From the cell containing the given text, extract its center point as [X, Y] coordinate. 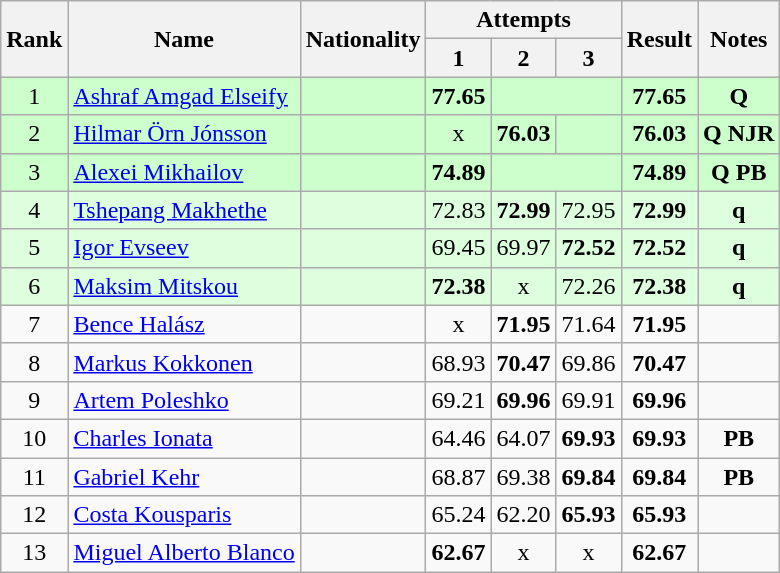
64.07 [524, 438]
Maksim Mitskou [184, 286]
72.26 [588, 286]
69.45 [458, 248]
65.24 [458, 515]
Q NJR [739, 134]
Igor Evseev [184, 248]
Result [659, 39]
Alexei Mikhailov [184, 172]
Artem Poleshko [184, 400]
4 [34, 210]
64.46 [458, 438]
Q [739, 96]
71.64 [588, 324]
Costa Kousparis [184, 515]
11 [34, 477]
69.86 [588, 362]
69.21 [458, 400]
72.83 [458, 210]
72.95 [588, 210]
Attempts [524, 20]
Markus Kokkonen [184, 362]
68.87 [458, 477]
9 [34, 400]
69.97 [524, 248]
Rank [34, 39]
Hilmar Örn Jónsson [184, 134]
13 [34, 553]
Notes [739, 39]
Tshepang Makhethe [184, 210]
Nationality [363, 39]
8 [34, 362]
6 [34, 286]
Charles Ionata [184, 438]
Q PB [739, 172]
62.20 [524, 515]
Gabriel Kehr [184, 477]
10 [34, 438]
Miguel Alberto Blanco [184, 553]
12 [34, 515]
Bence Halász [184, 324]
Name [184, 39]
69.91 [588, 400]
69.38 [524, 477]
5 [34, 248]
7 [34, 324]
68.93 [458, 362]
Ashraf Amgad Elseify [184, 96]
